Pinpoint the cell where the given text exists, returning its (X, Y) midpoint coordinate. 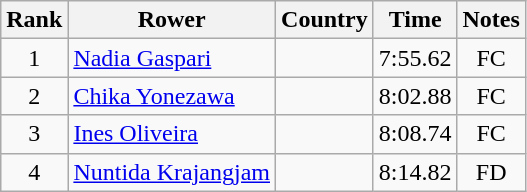
Country (325, 20)
Time (415, 20)
2 (34, 96)
Notes (491, 20)
8:08.74 (415, 134)
Rower (172, 20)
FD (491, 172)
3 (34, 134)
8:02.88 (415, 96)
1 (34, 58)
Ines Oliveira (172, 134)
8:14.82 (415, 172)
7:55.62 (415, 58)
Rank (34, 20)
4 (34, 172)
Nadia Gaspari (172, 58)
Nuntida Krajangjam (172, 172)
Chika Yonezawa (172, 96)
